Extract the (x, y) coordinate from the center of the cell holding the provided text.  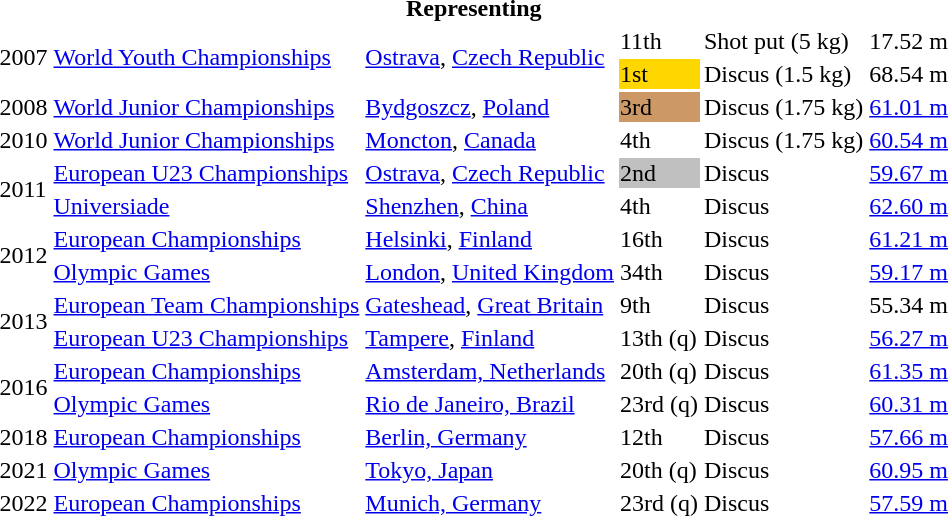
3rd (660, 107)
Universiade (206, 206)
World Youth Championships (206, 58)
Rio de Janeiro, Brazil (490, 404)
Amsterdam, Netherlands (490, 371)
1st (660, 74)
23rd (q) (660, 404)
Shot put (5 kg) (783, 41)
Moncton, Canada (490, 140)
34th (660, 272)
Gateshead, Great Britain (490, 305)
Bydgoszcz, Poland (490, 107)
European Team Championships (206, 305)
Shenzhen, China (490, 206)
Tokyo, Japan (490, 470)
London, United Kingdom (490, 272)
9th (660, 305)
Tampere, Finland (490, 338)
13th (q) (660, 338)
11th (660, 41)
12th (660, 437)
2nd (660, 173)
Discus (1.5 kg) (783, 74)
16th (660, 239)
Berlin, Germany (490, 437)
Helsinki, Finland (490, 239)
